For the text-containing cell, return its midpoint in (x, y) coordinate format. 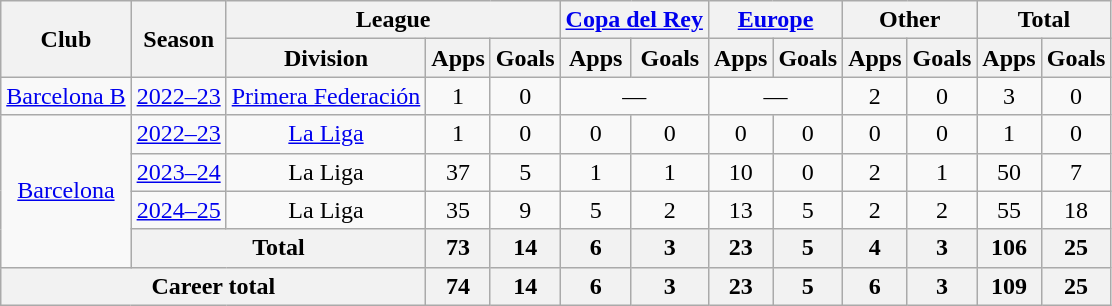
Other (910, 20)
35 (458, 210)
106 (1009, 248)
73 (458, 248)
55 (1009, 210)
League (393, 20)
109 (1009, 286)
Club (66, 39)
Europe (775, 20)
9 (525, 210)
74 (458, 286)
50 (1009, 172)
18 (1076, 210)
13 (740, 210)
37 (458, 172)
4 (875, 248)
2024–25 (178, 210)
10 (740, 172)
Season (178, 39)
Division (326, 58)
Primera Federación (326, 96)
Barcelona B (66, 96)
7 (1076, 172)
2023–24 (178, 172)
Barcelona (66, 191)
Career total (214, 286)
Copa del Rey (634, 20)
